Provide the (x, y) coordinate of the cell's center where the given text is located.  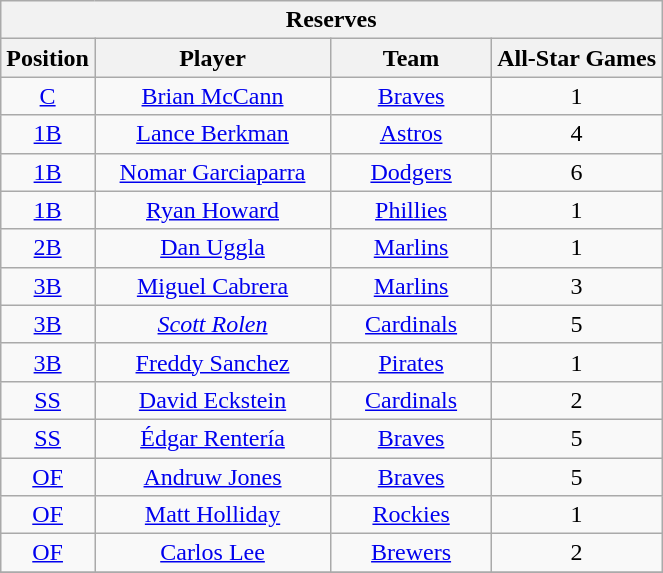
4 (577, 134)
Miguel Cabrera (212, 286)
Brewers (412, 553)
Scott Rolen (212, 324)
Brian McCann (212, 96)
Phillies (412, 210)
Dan Uggla (212, 248)
Ryan Howard (212, 210)
Position (48, 58)
Matt Holliday (212, 515)
David Eckstein (212, 400)
6 (577, 172)
Freddy Sanchez (212, 362)
Player (212, 58)
Carlos Lee (212, 553)
Édgar Rentería (212, 438)
Nomar Garciaparra (212, 172)
All-Star Games (577, 58)
Reserves (332, 20)
Dodgers (412, 172)
C (48, 96)
Andruw Jones (212, 477)
Lance Berkman (212, 134)
Pirates (412, 362)
Rockies (412, 515)
3 (577, 286)
2B (48, 248)
Astros (412, 134)
Team (412, 58)
